Provide the (X, Y) coordinate of the cell's center where the given text is located.  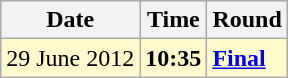
29 June 2012 (70, 58)
Time (174, 20)
10:35 (174, 58)
Round (247, 20)
Final (247, 58)
Date (70, 20)
